Find where the given text appears and provide that cell's center as [X, Y] coordinate. 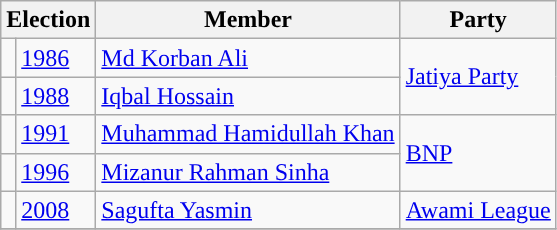
Party [478, 20]
Awami League [478, 210]
Muhammad Hamidullah Khan [248, 134]
1986 [56, 58]
1996 [56, 172]
BNP [478, 153]
Md Korban Ali [248, 58]
2008 [56, 210]
Sagufta Yasmin [248, 210]
Election [48, 20]
Member [248, 20]
Jatiya Party [478, 77]
Mizanur Rahman Sinha [248, 172]
Iqbal Hossain [248, 96]
1991 [56, 134]
1988 [56, 96]
